Extract the [x, y] coordinate from the center of the cell holding the provided text.  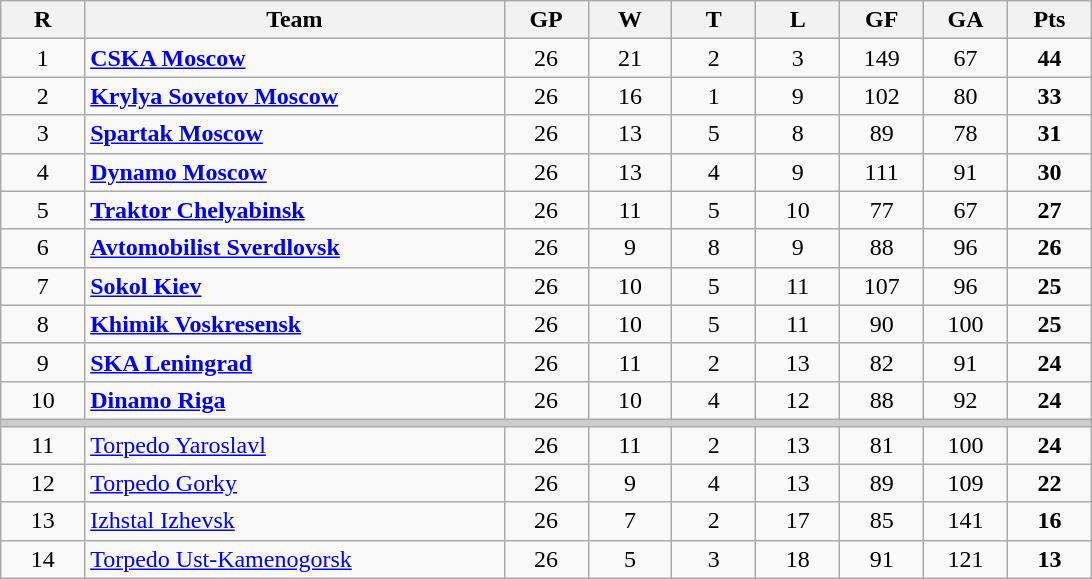
T [714, 20]
78 [966, 134]
Khimik Voskresensk [295, 324]
107 [882, 286]
6 [43, 248]
Dynamo Moscow [295, 172]
GP [546, 20]
17 [798, 521]
149 [882, 58]
31 [1049, 134]
111 [882, 172]
Avtomobilist Sverdlovsk [295, 248]
R [43, 20]
Torpedo Ust-Kamenogorsk [295, 559]
22 [1049, 483]
121 [966, 559]
Torpedo Gorky [295, 483]
82 [882, 362]
30 [1049, 172]
92 [966, 400]
Torpedo Yaroslavl [295, 445]
Dinamo Riga [295, 400]
77 [882, 210]
Traktor Chelyabinsk [295, 210]
109 [966, 483]
GA [966, 20]
90 [882, 324]
102 [882, 96]
14 [43, 559]
CSKA Moscow [295, 58]
33 [1049, 96]
Spartak Moscow [295, 134]
W [630, 20]
80 [966, 96]
Team [295, 20]
141 [966, 521]
Izhstal Izhevsk [295, 521]
18 [798, 559]
21 [630, 58]
L [798, 20]
Sokol Kiev [295, 286]
27 [1049, 210]
Pts [1049, 20]
85 [882, 521]
Krylya Sovetov Moscow [295, 96]
44 [1049, 58]
SKA Leningrad [295, 362]
81 [882, 445]
GF [882, 20]
